Output the (x, y) coordinate of the center of the cell containing the given text.  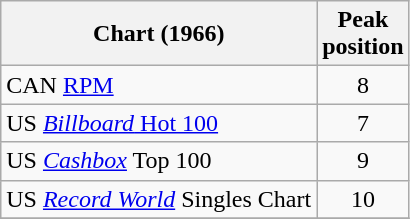
Chart (1966) (159, 34)
8 (363, 85)
7 (363, 123)
US Record World Singles Chart (159, 199)
Peakposition (363, 34)
CAN RPM (159, 85)
US Cashbox Top 100 (159, 161)
9 (363, 161)
10 (363, 199)
US Billboard Hot 100 (159, 123)
